Pinpoint the cell where the given text exists, returning its [X, Y] midpoint coordinate. 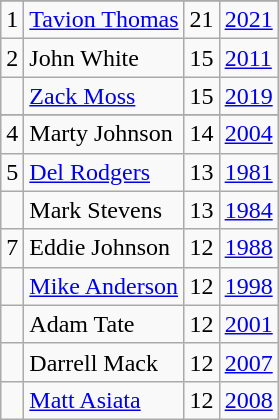
2001 [248, 324]
Zack Moss [104, 96]
2021 [248, 20]
2007 [248, 362]
Mike Anderson [104, 286]
Eddie Johnson [104, 248]
2004 [248, 134]
2 [12, 58]
4 [12, 134]
1981 [248, 172]
21 [202, 20]
2008 [248, 400]
Marty Johnson [104, 134]
1988 [248, 248]
Darrell Mack [104, 362]
John White [104, 58]
1998 [248, 286]
Mark Stevens [104, 210]
Adam Tate [104, 324]
Matt Asiata [104, 400]
2019 [248, 96]
5 [12, 172]
14 [202, 134]
1984 [248, 210]
2011 [248, 58]
1 [12, 20]
Del Rodgers [104, 172]
Tavion Thomas [104, 20]
7 [12, 248]
